Output the (x, y) coordinate of the center of the cell containing the given text.  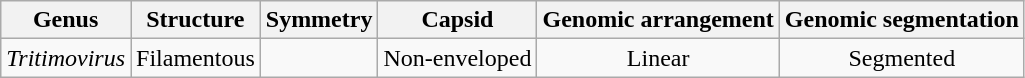
Linear (658, 58)
Segmented (902, 58)
Structure (196, 20)
Capsid (458, 20)
Non-enveloped (458, 58)
Genomic arrangement (658, 20)
Filamentous (196, 58)
Genomic segmentation (902, 20)
Symmetry (319, 20)
Genus (66, 20)
Tritimovirus (66, 58)
